Return the (x, y) coordinate for the center point of the cell that contains the specified text.  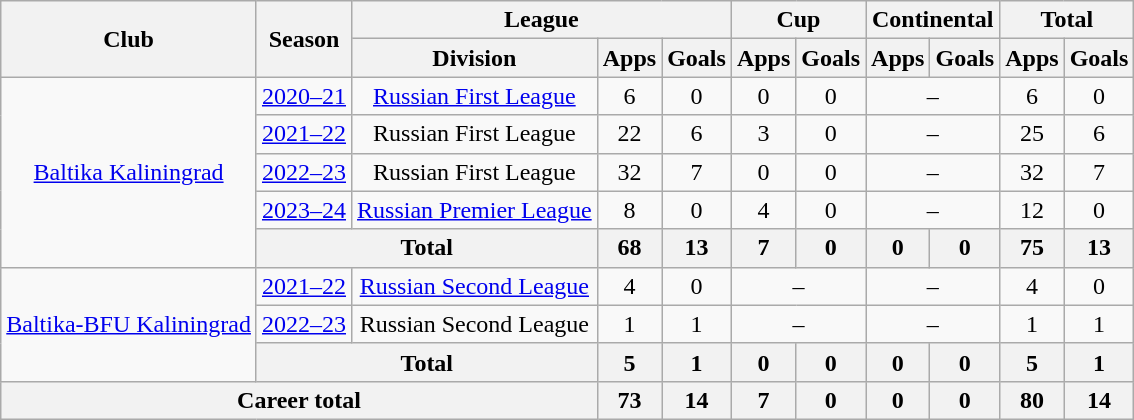
Season (304, 39)
73 (629, 400)
Baltika Kaliningrad (129, 172)
Russian Premier League (475, 210)
22 (629, 134)
12 (1032, 210)
Club (129, 39)
2023–24 (304, 210)
Continental (933, 20)
League (542, 20)
Career total (299, 400)
8 (629, 210)
3 (763, 134)
80 (1032, 400)
2020–21 (304, 96)
Baltika-BFU Kaliningrad (129, 324)
Cup (798, 20)
Division (475, 58)
25 (1032, 134)
75 (1032, 248)
68 (629, 248)
